For the text-containing cell, return its midpoint in (x, y) coordinate format. 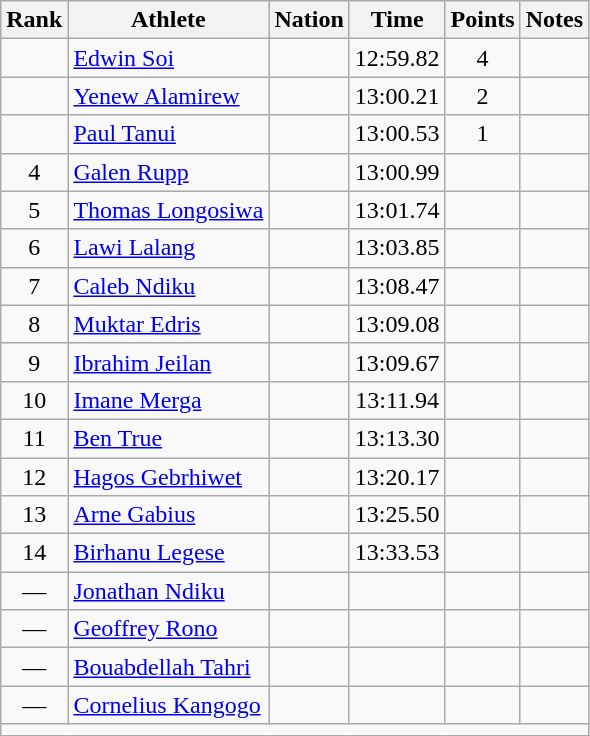
Lawi Lalang (168, 248)
Yenew Alamirew (168, 96)
Paul Tanui (168, 134)
Time (397, 20)
Geoffrey Rono (168, 629)
12:59.82 (397, 58)
Jonathan Ndiku (168, 591)
13:09.08 (397, 324)
7 (34, 286)
13:33.53 (397, 553)
13:20.17 (397, 477)
Birhanu Legese (168, 553)
Bouabdellah Tahri (168, 667)
13 (34, 515)
13:25.50 (397, 515)
13:01.74 (397, 210)
Cornelius Kangogo (168, 705)
Muktar Edris (168, 324)
Ibrahim Jeilan (168, 362)
1 (482, 134)
Athlete (168, 20)
Galen Rupp (168, 172)
Caleb Ndiku (168, 286)
14 (34, 553)
Nation (309, 20)
8 (34, 324)
6 (34, 248)
13:00.99 (397, 172)
Imane Merga (168, 400)
Edwin Soi (168, 58)
Thomas Longosiwa (168, 210)
Hagos Gebrhiwet (168, 477)
10 (34, 400)
Points (482, 20)
Ben True (168, 438)
Arne Gabius (168, 515)
13:03.85 (397, 248)
13:13.30 (397, 438)
13:00.53 (397, 134)
5 (34, 210)
Rank (34, 20)
13:00.21 (397, 96)
13:11.94 (397, 400)
12 (34, 477)
Notes (554, 20)
13:09.67 (397, 362)
13:08.47 (397, 286)
2 (482, 96)
9 (34, 362)
11 (34, 438)
